Find where the given text appears and provide that cell's center as (x, y) coordinate. 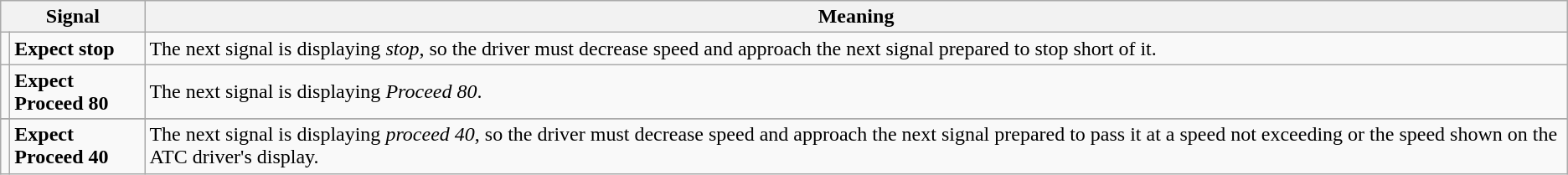
The next signal is displaying stop, so the driver must decrease speed and approach the next signal prepared to stop short of it. (856, 49)
ExpectProceed 80 (77, 92)
Expect Proceed 40 (77, 146)
Meaning (856, 17)
The next signal is displaying Proceed 80. (856, 92)
Signal (73, 17)
Expect stop (77, 49)
